Output the (x, y) coordinate of the center of the cell containing the given text.  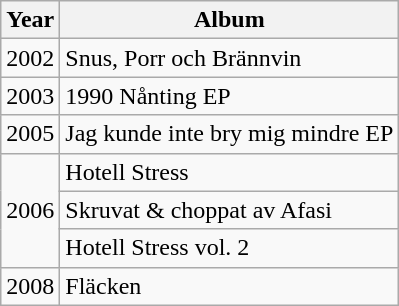
Album (230, 20)
Hotell Stress (230, 172)
2002 (30, 58)
Fläcken (230, 286)
Hotell Stress vol. 2 (230, 248)
2003 (30, 96)
2006 (30, 210)
Jag kunde inte bry mig mindre EP (230, 134)
Year (30, 20)
Snus, Porr och Brännvin (230, 58)
Skruvat & choppat av Afasi (230, 210)
2005 (30, 134)
2008 (30, 286)
1990 Nånting EP (230, 96)
